Provide the [X, Y] coordinate of the cell's center where the given text is located.  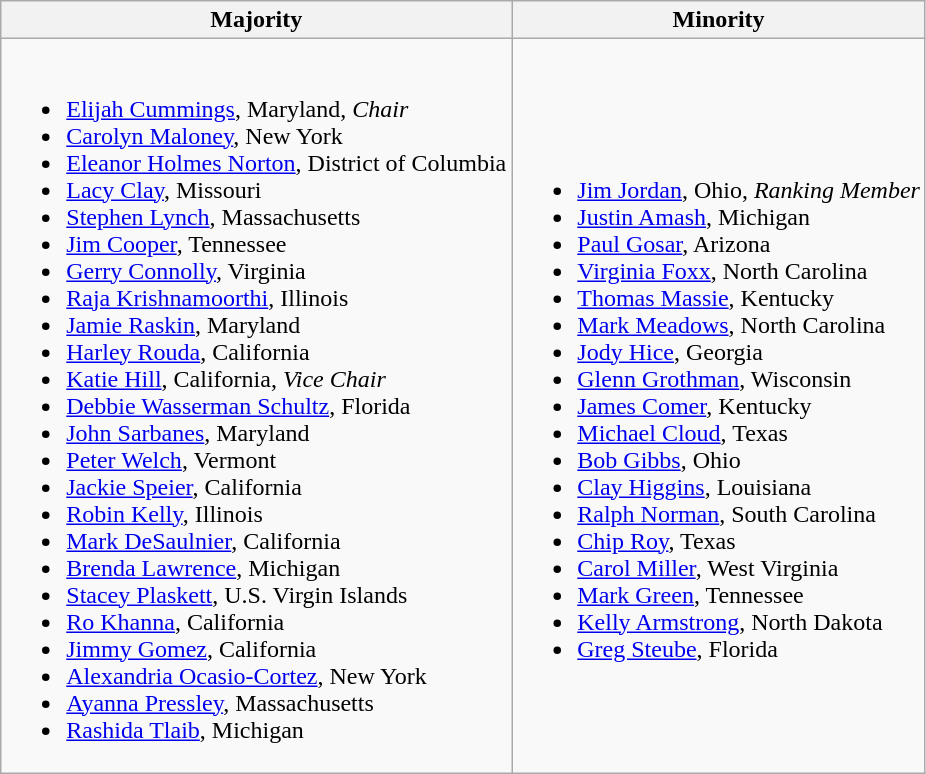
Majority [256, 20]
Minority [719, 20]
